Scan for the cell matching the given text and deliver its (x, y) coordinate at center. 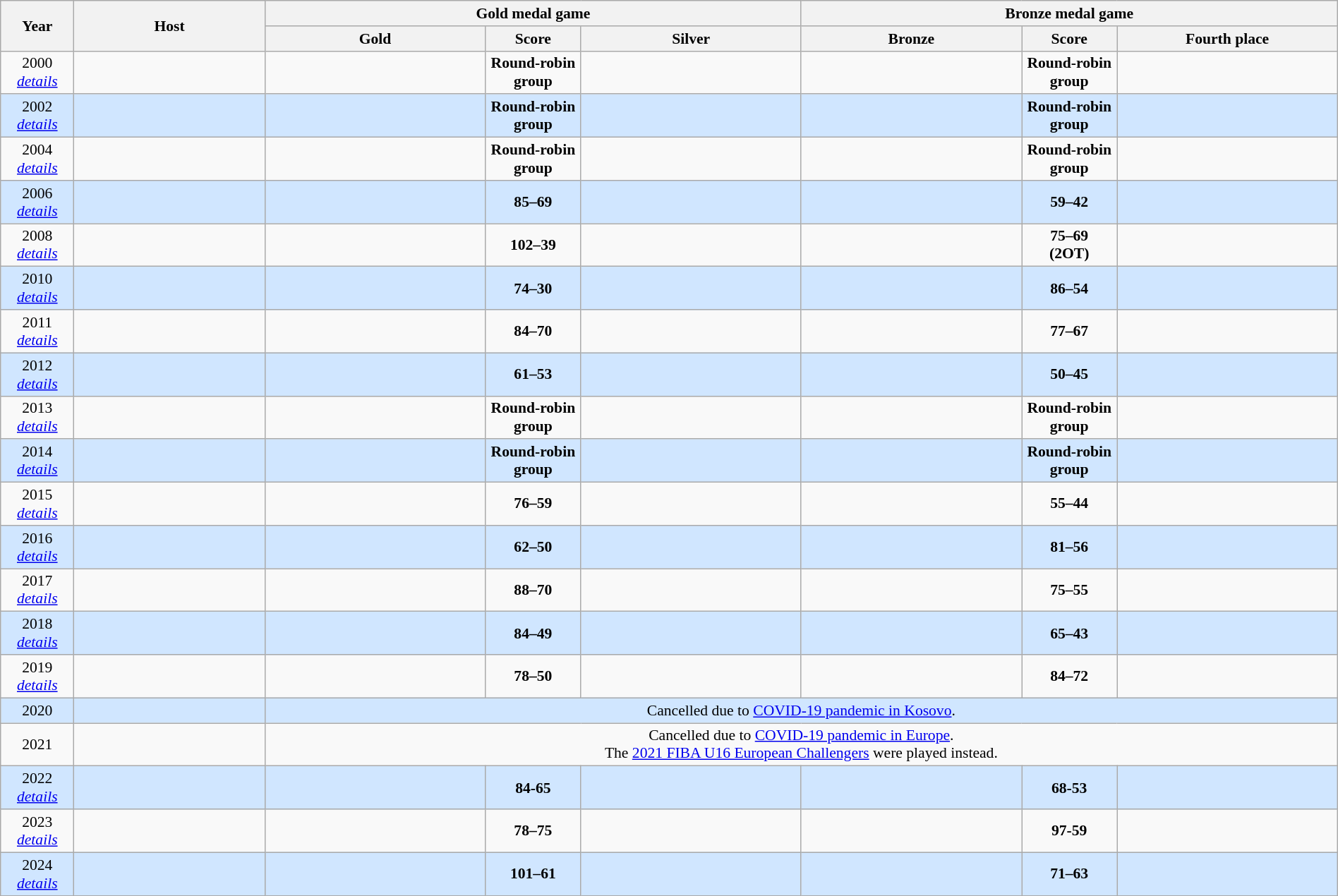
84–70 (534, 332)
Gold medal game (533, 13)
62–50 (534, 547)
85–69 (534, 202)
2015details (37, 504)
88–70 (534, 590)
78–50 (534, 676)
2012details (37, 374)
76–59 (534, 504)
2013details (37, 418)
Fourth place (1227, 39)
2010details (37, 288)
2004details (37, 159)
2018details (37, 634)
84–49 (534, 634)
77–67 (1070, 332)
Silver (691, 39)
Bronze (911, 39)
84-65 (534, 787)
2023details (37, 831)
71–63 (1070, 873)
2011details (37, 332)
2006details (37, 202)
59–42 (1070, 202)
2017details (37, 590)
2002details (37, 116)
2000details (37, 72)
78–75 (534, 831)
Bronze medal game (1069, 13)
2019details (37, 676)
2016details (37, 547)
101–61 (534, 873)
86–54 (1070, 288)
Year (37, 25)
50–45 (1070, 374)
2008details (37, 246)
97-59 (1070, 831)
2024details (37, 873)
74–30 (534, 288)
2021 (37, 745)
2022details (37, 787)
2014details (37, 461)
65–43 (1070, 634)
75–55 (1070, 590)
Gold (375, 39)
102–39 (534, 246)
Cancelled due to COVID-19 pandemic in Europe.The 2021 FIBA U16 European Challengers were played instead. (801, 745)
2020 (37, 710)
68-53 (1070, 787)
55–44 (1070, 504)
75–69(2OT) (1070, 246)
Host (169, 25)
84–72 (1070, 676)
61–53 (534, 374)
Cancelled due to COVID-19 pandemic in Kosovo. (801, 710)
81–56 (1070, 547)
